Capture the cell that displays the provided text and extract its (x, y) central coordinate. 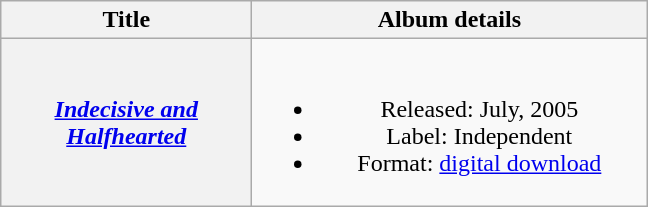
Released: July, 2005Label: IndependentFormat: digital download (450, 122)
Album details (450, 20)
Indecisive and Halfhearted (126, 122)
Title (126, 20)
